Scan for the cell matching the given text and deliver its (x, y) coordinate at center. 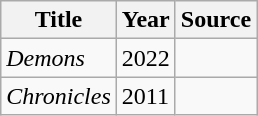
Title (59, 20)
2011 (146, 96)
2022 (146, 58)
Source (216, 20)
Demons (59, 58)
Year (146, 20)
Chronicles (59, 96)
